Pinpoint the cell where the given text exists, returning its (x, y) midpoint coordinate. 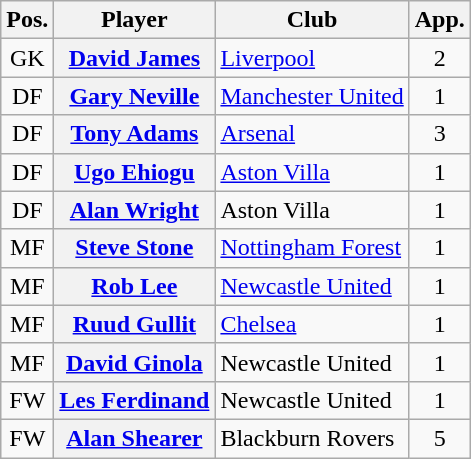
Gary Neville (134, 96)
Manchester United (312, 96)
3 (440, 134)
David Ginola (134, 362)
Blackburn Rovers (312, 438)
Club (312, 20)
Player (134, 20)
Les Ferdinand (134, 400)
Nottingham Forest (312, 248)
Ruud Gullit (134, 324)
Liverpool (312, 58)
Pos. (28, 20)
2 (440, 58)
5 (440, 438)
Tony Adams (134, 134)
App. (440, 20)
Steve Stone (134, 248)
Alan Wright (134, 210)
Arsenal (312, 134)
Rob Lee (134, 286)
Alan Shearer (134, 438)
GK (28, 58)
David James (134, 58)
Ugo Ehiogu (134, 172)
Chelsea (312, 324)
